Find where the given text appears and provide that cell's center as [X, Y] coordinate. 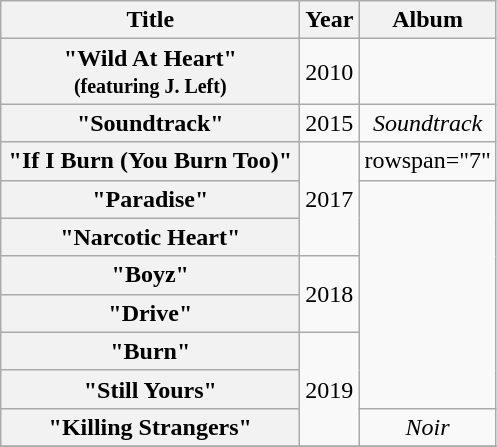
Noir [428, 427]
"Drive" [150, 313]
rowspan="7" [428, 161]
"Paradise" [150, 199]
Album [428, 20]
"Still Yours" [150, 389]
"Soundtrack" [150, 123]
2015 [330, 123]
Title [150, 20]
2017 [330, 199]
"Wild At Heart"(featuring J. Left) [150, 72]
"Boyz" [150, 275]
"Killing Strangers" [150, 427]
"Burn" [150, 351]
2010 [330, 72]
"If I Burn (You Burn Too)" [150, 161]
"Narcotic Heart" [150, 237]
Soundtrack [428, 123]
2018 [330, 294]
Year [330, 20]
2019 [330, 389]
